Search for the cell housing the specified text and yield its (x, y) center coordinate. 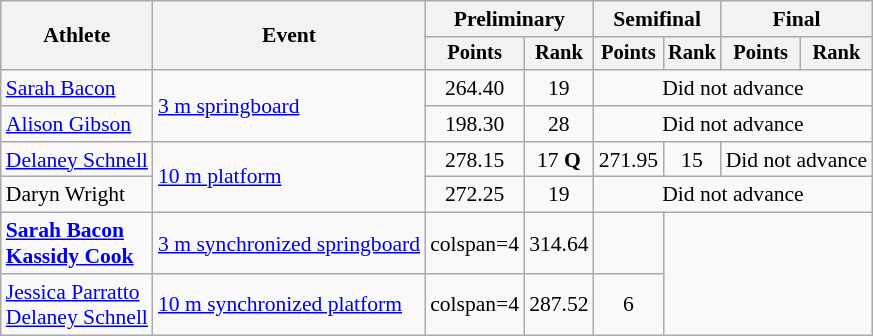
Jessica ParrattoDelaney Schnell (77, 304)
272.25 (474, 195)
314.64 (558, 244)
Delaney Schnell (77, 160)
287.52 (558, 304)
278.15 (474, 160)
Daryn Wright (77, 195)
Sarah Bacon (77, 88)
15 (692, 160)
Alison Gibson (77, 124)
Final (797, 19)
28 (558, 124)
264.40 (474, 88)
10 m platform (289, 178)
Athlete (77, 36)
198.30 (474, 124)
17 Q (558, 160)
Semifinal (658, 19)
10 m synchronized platform (289, 304)
Event (289, 36)
3 m synchronized springboard (289, 244)
6 (628, 304)
Sarah BaconKassidy Cook (77, 244)
Preliminary (510, 19)
271.95 (628, 160)
3 m springboard (289, 106)
